Detect which cell encompasses the target text, then output its (X, Y) center coordinate. 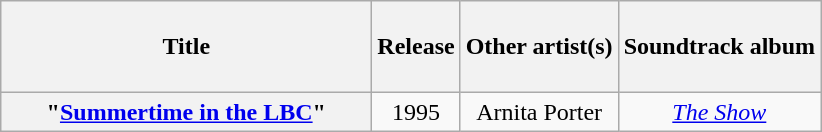
Release (416, 47)
Other artist(s) (539, 47)
The Show (719, 112)
1995 (416, 112)
Arnita Porter (539, 112)
Title (186, 47)
Soundtrack album (719, 47)
"Summertime in the LBC" (186, 112)
